Identify which cell holds the provided text, then report its (x, y) central coordinate. 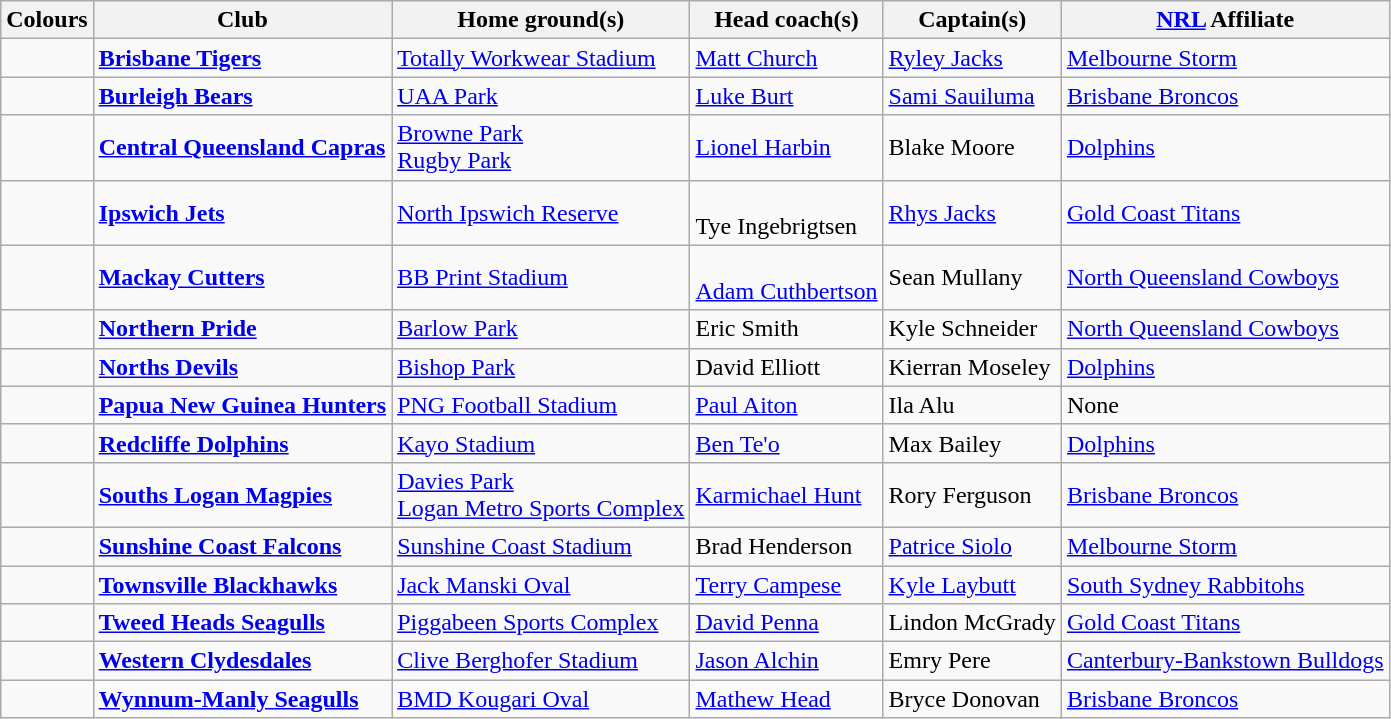
Sunshine Coast Stadium (541, 546)
David Elliott (786, 367)
PNG Football Stadium (541, 405)
Browne ParkRugby Park (541, 148)
NRL Affiliate (1225, 20)
Western Clydesdales (242, 661)
Jack Manski Oval (541, 585)
Eric Smith (786, 329)
Adam Cuthbertson (786, 278)
Jason Alchin (786, 661)
BB Print Stadium (541, 278)
Burleigh Bears (242, 96)
Kyle Laybutt (972, 585)
Kierran Moseley (972, 367)
Head coach(s) (786, 20)
South Sydney Rabbitohs (1225, 585)
Kyle Schneider (972, 329)
Terry Campese (786, 585)
Karmichael Hunt (786, 494)
Brad Henderson (786, 546)
Townsville Blackhawks (242, 585)
Rory Ferguson (972, 494)
David Penna (786, 623)
Barlow Park (541, 329)
Redcliffe Dolphins (242, 443)
Wynnum-Manly Seagulls (242, 699)
Northern Pride (242, 329)
Ryley Jacks (972, 58)
Canterbury-Bankstown Bulldogs (1225, 661)
Ben Te'o (786, 443)
BMD Kougari Oval (541, 699)
Tye Ingebrigtsen (786, 212)
Bishop Park (541, 367)
Mathew Head (786, 699)
Lionel Harbin (786, 148)
Max Bailey (972, 443)
Kayo Stadium (541, 443)
Rhys Jacks (972, 212)
Paul Aiton (786, 405)
Tweed Heads Seagulls (242, 623)
Norths Devils (242, 367)
Papua New Guinea Hunters (242, 405)
Souths Logan Magpies (242, 494)
UAA Park (541, 96)
Emry Pere (972, 661)
Davies ParkLogan Metro Sports Complex (541, 494)
None (1225, 405)
Patrice Siolo (972, 546)
Ila Alu (972, 405)
Matt Church (786, 58)
Colours (47, 20)
Mackay Cutters (242, 278)
Ipswich Jets (242, 212)
Sami Sauiluma (972, 96)
Totally Workwear Stadium (541, 58)
Piggabeen Sports Complex (541, 623)
North Ipswich Reserve (541, 212)
Club (242, 20)
Clive Berghofer Stadium (541, 661)
Luke Burt (786, 96)
Bryce Donovan (972, 699)
Sean Mullany (972, 278)
Central Queensland Capras (242, 148)
Sunshine Coast Falcons (242, 546)
Captain(s) (972, 20)
Home ground(s) (541, 20)
Brisbane Tigers (242, 58)
Blake Moore (972, 148)
Lindon McGrady (972, 623)
